Return (X, Y) of the center of cell containing provided text 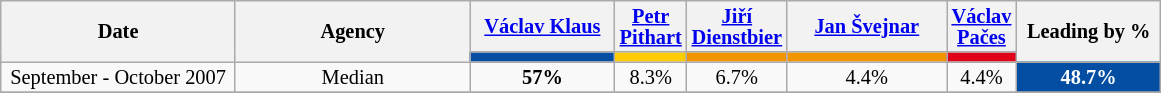
6.7% (737, 78)
Leading by % (1088, 30)
Date (118, 30)
Petr Pithart (651, 26)
57% (542, 78)
Jiří Dienstbier (737, 26)
Median (352, 78)
8.3% (651, 78)
Václav Pačes (982, 26)
48.7% (1088, 78)
Agency (352, 30)
Václav Klaus (542, 26)
September - October 2007 (118, 78)
Jan Švejnar (867, 26)
